For the text-containing cell, return its midpoint in (X, Y) coordinate format. 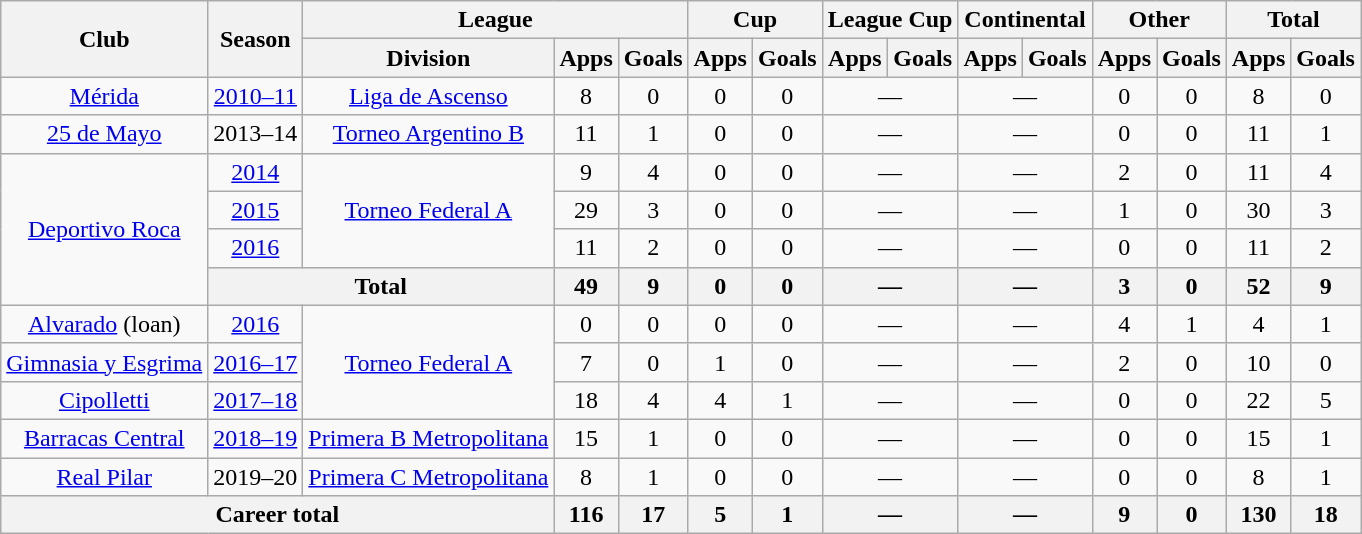
2013–14 (256, 134)
Primera B Metropolitana (428, 438)
Club (104, 39)
22 (1258, 400)
Mérida (104, 96)
52 (1258, 286)
49 (586, 286)
Cipolletti (104, 400)
2017–18 (256, 400)
Deportivo Roca (104, 229)
2016–17 (256, 362)
Division (428, 58)
25 de Mayo (104, 134)
Continental (1025, 20)
2018–19 (256, 438)
2014 (256, 172)
Gimnasia y Esgrima (104, 362)
30 (1258, 210)
2010–11 (256, 96)
7 (586, 362)
2019–20 (256, 477)
Cup (755, 20)
Other (1159, 20)
130 (1258, 515)
17 (653, 515)
Real Pilar (104, 477)
Barracas Central (104, 438)
Torneo Argentino B (428, 134)
116 (586, 515)
Career total (278, 515)
10 (1258, 362)
Alvarado (loan) (104, 324)
League Cup (890, 20)
Primera C Metropolitana (428, 477)
2015 (256, 210)
Season (256, 39)
League (496, 20)
29 (586, 210)
Liga de Ascenso (428, 96)
